From the cell containing the given text, extract its center point as [x, y] coordinate. 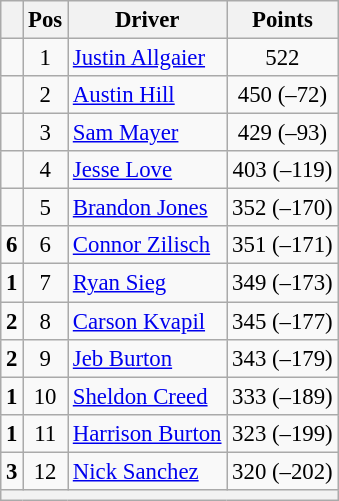
Pos [46, 20]
12 [46, 471]
9 [46, 358]
11 [46, 433]
Jeb Burton [148, 358]
Ryan Sieg [148, 283]
8 [46, 321]
Jesse Love [148, 170]
7 [46, 283]
Sheldon Creed [148, 396]
Driver [148, 20]
Austin Hill [148, 95]
352 (–170) [282, 208]
Carson Kvapil [148, 321]
320 (–202) [282, 471]
351 (–171) [282, 245]
403 (–119) [282, 170]
429 (–93) [282, 133]
349 (–173) [282, 283]
450 (–72) [282, 95]
Harrison Burton [148, 433]
Points [282, 20]
Nick Sanchez [148, 471]
343 (–179) [282, 358]
Connor Zilisch [148, 245]
345 (–177) [282, 321]
Brandon Jones [148, 208]
Sam Mayer [148, 133]
4 [46, 170]
10 [46, 396]
Justin Allgaier [148, 58]
5 [46, 208]
333 (–189) [282, 396]
522 [282, 58]
323 (–199) [282, 433]
